Capture the cell that displays the provided text and extract its [x, y] central coordinate. 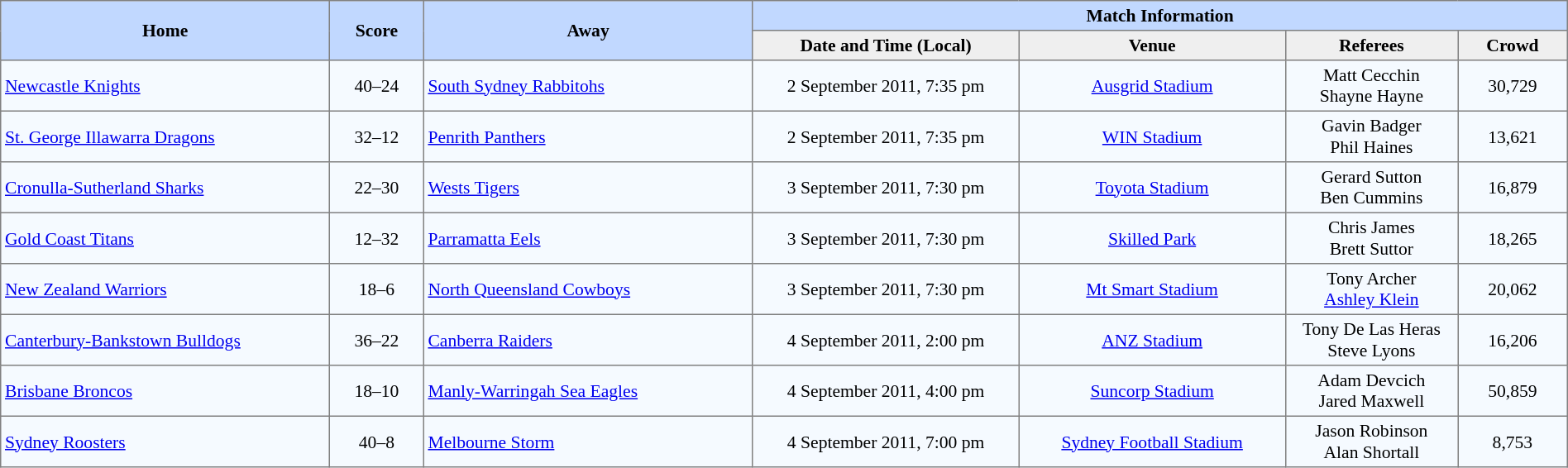
Melbourne Storm [588, 442]
Ausgrid Stadium [1152, 86]
Score [377, 31]
Date and Time (Local) [886, 45]
Referees [1371, 45]
13,621 [1513, 136]
Match Information [1159, 16]
Parramatta Eels [588, 238]
New Zealand Warriors [165, 289]
Adam DevcichJared Maxwell [1371, 391]
40–8 [377, 442]
Sydney Football Stadium [1152, 442]
20,062 [1513, 289]
Wests Tigers [588, 188]
4 September 2011, 7:00 pm [886, 442]
WIN Stadium [1152, 136]
32–12 [377, 136]
Tony ArcherAshley Klein [1371, 289]
Brisbane Broncos [165, 391]
12–32 [377, 238]
40–24 [377, 86]
Home [165, 31]
Manly-Warringah Sea Eagles [588, 391]
Skilled Park [1152, 238]
Crowd [1513, 45]
South Sydney Rabbitohs [588, 86]
Canberra Raiders [588, 340]
50,859 [1513, 391]
18–6 [377, 289]
16,879 [1513, 188]
Cronulla-Sutherland Sharks [165, 188]
Jason RobinsonAlan Shortall [1371, 442]
8,753 [1513, 442]
Canterbury-Bankstown Bulldogs [165, 340]
Tony De Las HerasSteve Lyons [1371, 340]
Penrith Panthers [588, 136]
ANZ Stadium [1152, 340]
22–30 [377, 188]
30,729 [1513, 86]
Newcastle Knights [165, 86]
North Queensland Cowboys [588, 289]
Toyota Stadium [1152, 188]
Matt CecchinShayne Hayne [1371, 86]
Chris JamesBrett Suttor [1371, 238]
Sydney Roosters [165, 442]
Away [588, 31]
Suncorp Stadium [1152, 391]
18,265 [1513, 238]
Venue [1152, 45]
16,206 [1513, 340]
4 September 2011, 2:00 pm [886, 340]
Gold Coast Titans [165, 238]
Mt Smart Stadium [1152, 289]
36–22 [377, 340]
4 September 2011, 4:00 pm [886, 391]
18–10 [377, 391]
St. George Illawarra Dragons [165, 136]
Gavin BadgerPhil Haines [1371, 136]
Gerard SuttonBen Cummins [1371, 188]
